Extract the (x, y) coordinate from the center of the cell holding the provided text.  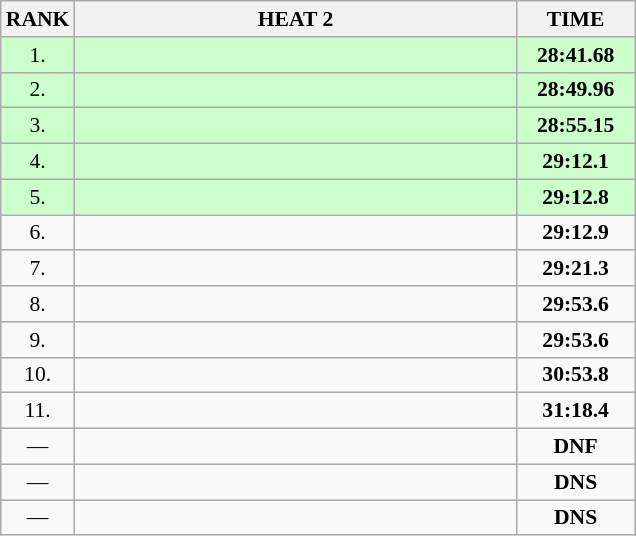
5. (38, 197)
28:41.68 (576, 55)
DNF (576, 447)
9. (38, 340)
10. (38, 375)
28:49.96 (576, 90)
2. (38, 90)
1. (38, 55)
29:12.8 (576, 197)
29:12.1 (576, 162)
4. (38, 162)
29:21.3 (576, 269)
7. (38, 269)
HEAT 2 (295, 19)
31:18.4 (576, 411)
11. (38, 411)
TIME (576, 19)
RANK (38, 19)
28:55.15 (576, 126)
29:12.9 (576, 233)
6. (38, 233)
8. (38, 304)
30:53.8 (576, 375)
3. (38, 126)
